Determine the (X, Y) coordinate at the center of the cell enclosing the given text.  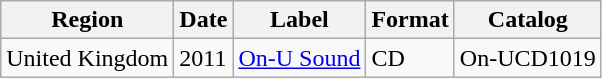
CD (410, 58)
Date (204, 20)
Format (410, 20)
United Kingdom (88, 58)
Catalog (528, 20)
On-UCD1019 (528, 58)
Label (300, 20)
Region (88, 20)
On-U Sound (300, 58)
2011 (204, 58)
